Output the [X, Y] coordinate of the center of the cell containing the given text.  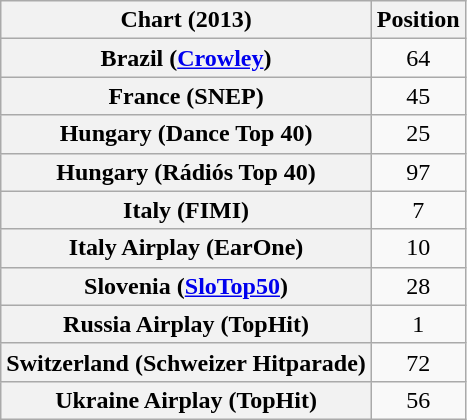
97 [418, 172]
10 [418, 248]
28 [418, 286]
Italy Airplay (EarOne) [186, 248]
25 [418, 134]
1 [418, 324]
Switzerland (Schweizer Hitparade) [186, 362]
Italy (FIMI) [186, 210]
Slovenia (SloTop50) [186, 286]
Ukraine Airplay (TopHit) [186, 400]
72 [418, 362]
64 [418, 58]
56 [418, 400]
Position [418, 20]
Brazil (Crowley) [186, 58]
45 [418, 96]
Hungary (Dance Top 40) [186, 134]
Chart (2013) [186, 20]
7 [418, 210]
France (SNEP) [186, 96]
Hungary (Rádiós Top 40) [186, 172]
Russia Airplay (TopHit) [186, 324]
